Return the (X, Y) coordinate for the center point of the cell that contains the specified text.  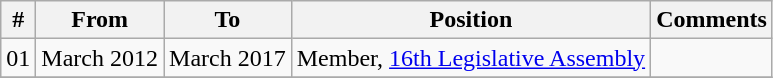
01 (18, 58)
Member, 16th Legislative Assembly (470, 58)
Comments (712, 20)
March 2017 (228, 58)
March 2012 (100, 58)
Position (470, 20)
From (100, 20)
# (18, 20)
To (228, 20)
